Capture the cell that displays the provided text and extract its (X, Y) central coordinate. 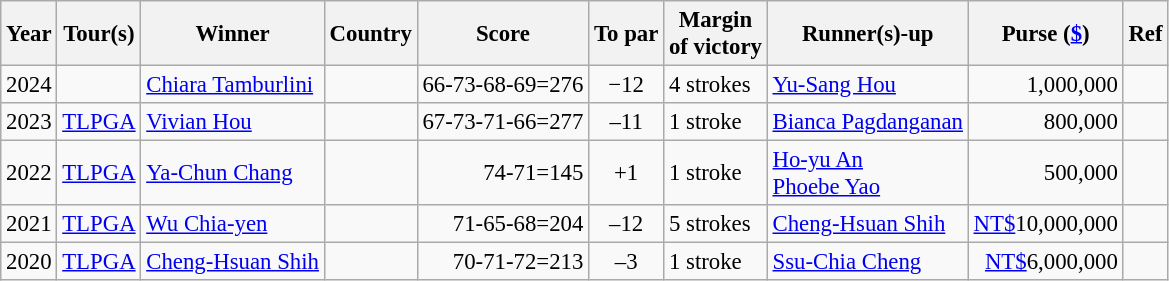
−12 (626, 85)
Ssu-Chia Cheng (868, 262)
NT$6,000,000 (1046, 262)
Chiara Tamburlini (232, 85)
71-65-68=204 (503, 224)
2024 (29, 85)
70-71-72=213 (503, 262)
1,000,000 (1046, 85)
–3 (626, 262)
500,000 (1046, 174)
Ho-yu An Phoebe Yao (868, 174)
Wu Chia-yen (232, 224)
2020 (29, 262)
NT$10,000,000 (1046, 224)
74-71=145 (503, 174)
Tour(s) (99, 34)
Ref (1146, 34)
Bianca Pagdanganan (868, 122)
Ya-Chun Chang (232, 174)
Purse ($) (1046, 34)
+1 (626, 174)
Runner(s)-up (868, 34)
Winner (232, 34)
Year (29, 34)
Yu-Sang Hou (868, 85)
2023 (29, 122)
66-73-68-69=276 (503, 85)
Marginof victory (716, 34)
800,000 (1046, 122)
–12 (626, 224)
4 strokes (716, 85)
To par (626, 34)
Score (503, 34)
2021 (29, 224)
2022 (29, 174)
67-73-71-66=277 (503, 122)
5 strokes (716, 224)
Country (370, 34)
–11 (626, 122)
Vivian Hou (232, 122)
